Identify which cell holds the provided text, then report its [x, y] central coordinate. 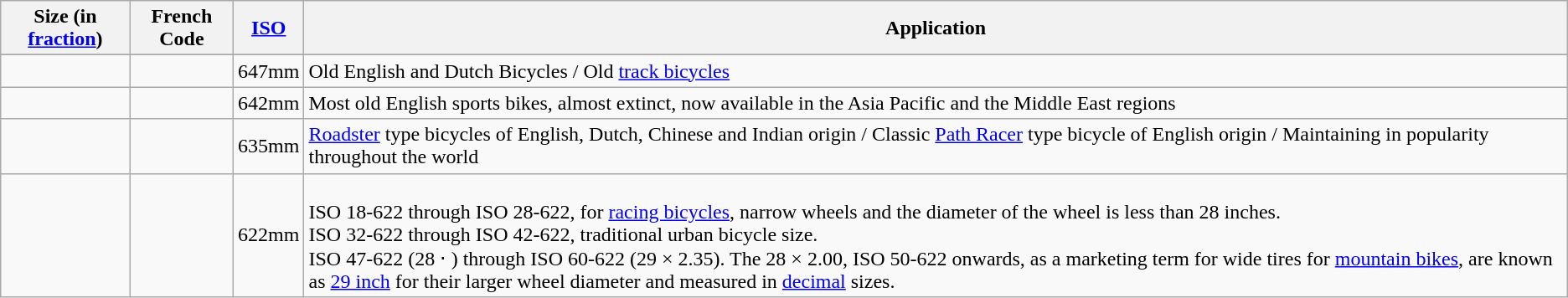
French Code [181, 28]
Application [936, 28]
622mm [269, 235]
ISO [269, 28]
Size (in fraction) [65, 28]
647mm [269, 71]
635mm [269, 146]
Most old English sports bikes, almost extinct, now available in the Asia Pacific and the Middle East regions [936, 103]
642mm [269, 103]
Old English and Dutch Bicycles / Old track bicycles [936, 71]
